Find where the given text appears and provide that cell's center as (x, y) coordinate. 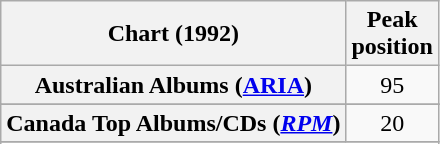
Chart (1992) (174, 34)
Australian Albums (ARIA) (174, 85)
Canada Top Albums/CDs (RPM) (174, 123)
20 (392, 123)
Peakposition (392, 34)
95 (392, 85)
